Identify which cell holds the provided text, then report its (X, Y) central coordinate. 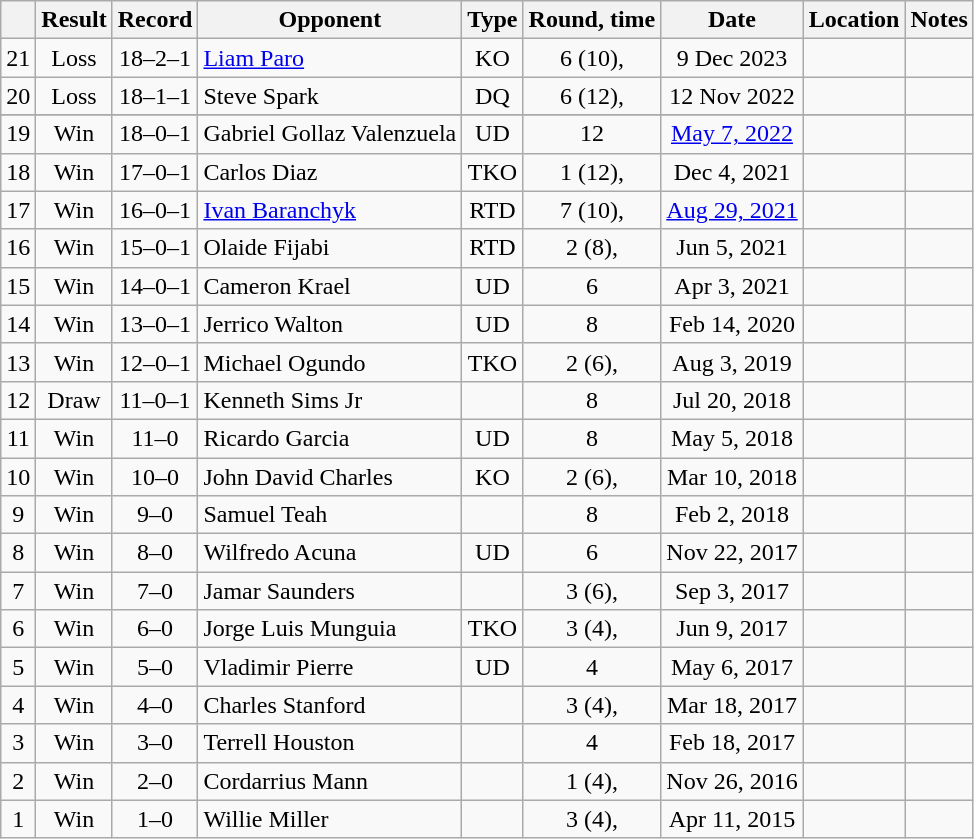
6–0 (155, 629)
Cameron Krael (330, 286)
8–0 (155, 553)
21 (18, 58)
7 (10), (592, 210)
1–0 (155, 819)
19 (18, 134)
May 7, 2022 (732, 134)
18–1–1 (155, 96)
Vladimir Pierre (330, 667)
Apr 11, 2015 (732, 819)
Nov 22, 2017 (732, 553)
11–0 (155, 438)
Steve Spark (330, 96)
15–0–1 (155, 248)
2 (8), (592, 248)
Mar 10, 2018 (732, 477)
DQ (492, 96)
Notes (939, 20)
14 (18, 324)
Nov 26, 2016 (732, 781)
Cordarrius Mann (330, 781)
10 (18, 477)
Sep 3, 2017 (732, 591)
3 (18, 743)
3–0 (155, 743)
1 (4), (592, 781)
18 (18, 172)
2–0 (155, 781)
4–0 (155, 705)
7–0 (155, 591)
Opponent (330, 20)
Feb 18, 2017 (732, 743)
10–0 (155, 477)
Feb 2, 2018 (732, 515)
Record (155, 20)
Result (74, 20)
Jun 5, 2021 (732, 248)
Mar 18, 2017 (732, 705)
5 (18, 667)
11 (18, 438)
Date (732, 20)
Samuel Teah (330, 515)
18–0–1 (155, 134)
Kenneth Sims Jr (330, 400)
Liam Paro (330, 58)
Aug 3, 2019 (732, 362)
6 (10), (592, 58)
Feb 14, 2020 (732, 324)
9–0 (155, 515)
11–0–1 (155, 400)
2 (18, 781)
Type (492, 20)
Terrell Houston (330, 743)
15 (18, 286)
20 (18, 96)
Location (854, 20)
18–2–1 (155, 58)
16 (18, 248)
14–0–1 (155, 286)
Gabriel Gollaz Valenzuela (330, 134)
Aug 29, 2021 (732, 210)
12 Nov 2022 (732, 96)
Ricardo Garcia (330, 438)
Carlos Diaz (330, 172)
6 (12), (592, 96)
Wilfredo Acuna (330, 553)
May 5, 2018 (732, 438)
16–0–1 (155, 210)
Draw (74, 400)
Olaide Fijabi (330, 248)
Jamar Saunders (330, 591)
Jun 9, 2017 (732, 629)
May 6, 2017 (732, 667)
Jorge Luis Munguia (330, 629)
9 (18, 515)
1 (18, 819)
Apr 3, 2021 (732, 286)
Round, time (592, 20)
Jerrico Walton (330, 324)
17–0–1 (155, 172)
Michael Ogundo (330, 362)
12–0–1 (155, 362)
Charles Stanford (330, 705)
9 Dec 2023 (732, 58)
John David Charles (330, 477)
3 (6), (592, 591)
Dec 4, 2021 (732, 172)
7 (18, 591)
1 (12), (592, 172)
5–0 (155, 667)
17 (18, 210)
Ivan Baranchyk (330, 210)
Jul 20, 2018 (732, 400)
13–0–1 (155, 324)
13 (18, 362)
Willie Miller (330, 819)
